Return (x, y) of the center of cell containing provided text 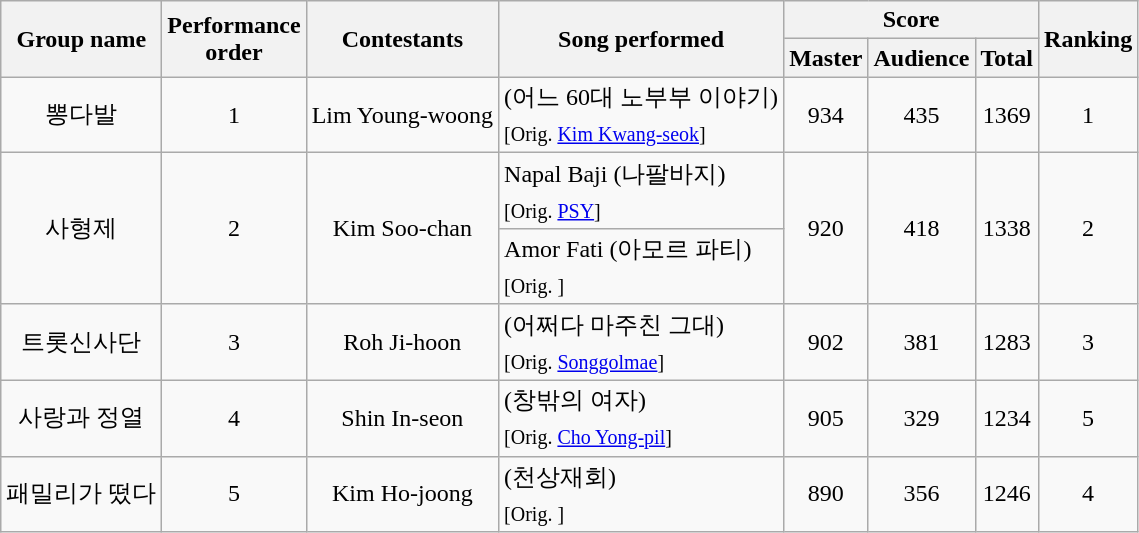
890 (826, 494)
뽕다발 (82, 115)
381 (922, 342)
356 (922, 494)
1283 (1007, 342)
920 (826, 229)
Kim Ho-joong (402, 494)
(천상재회)[Orig. ] (642, 494)
905 (826, 418)
1246 (1007, 494)
Ranking (1088, 39)
Total (1007, 58)
1234 (1007, 418)
(어쩌다 마주친 그대)[Orig. Songgolmae] (642, 342)
사형제 (82, 229)
1369 (1007, 115)
Amor Fati (아모르 파티)[Orig. ] (642, 267)
1338 (1007, 229)
Song performed (642, 39)
트롯신사단 (82, 342)
Group name (82, 39)
418 (922, 229)
패밀리가 떴다 (82, 494)
Lim Young-woong (402, 115)
Performanceorder (234, 39)
902 (826, 342)
329 (922, 418)
사랑과 정열 (82, 418)
(창밖의 여자)[Orig. Cho Yong-pil] (642, 418)
Score (912, 20)
Shin In-seon (402, 418)
934 (826, 115)
435 (922, 115)
(어느 60대 노부부 이야기)[Orig. Kim Kwang-seok] (642, 115)
Contestants (402, 39)
Master (826, 58)
Roh Ji-hoon (402, 342)
Audience (922, 58)
Napal Baji (나팔바지)[Orig. PSY] (642, 191)
Kim Soo-chan (402, 229)
